Return [x, y] of the center of cell containing provided text 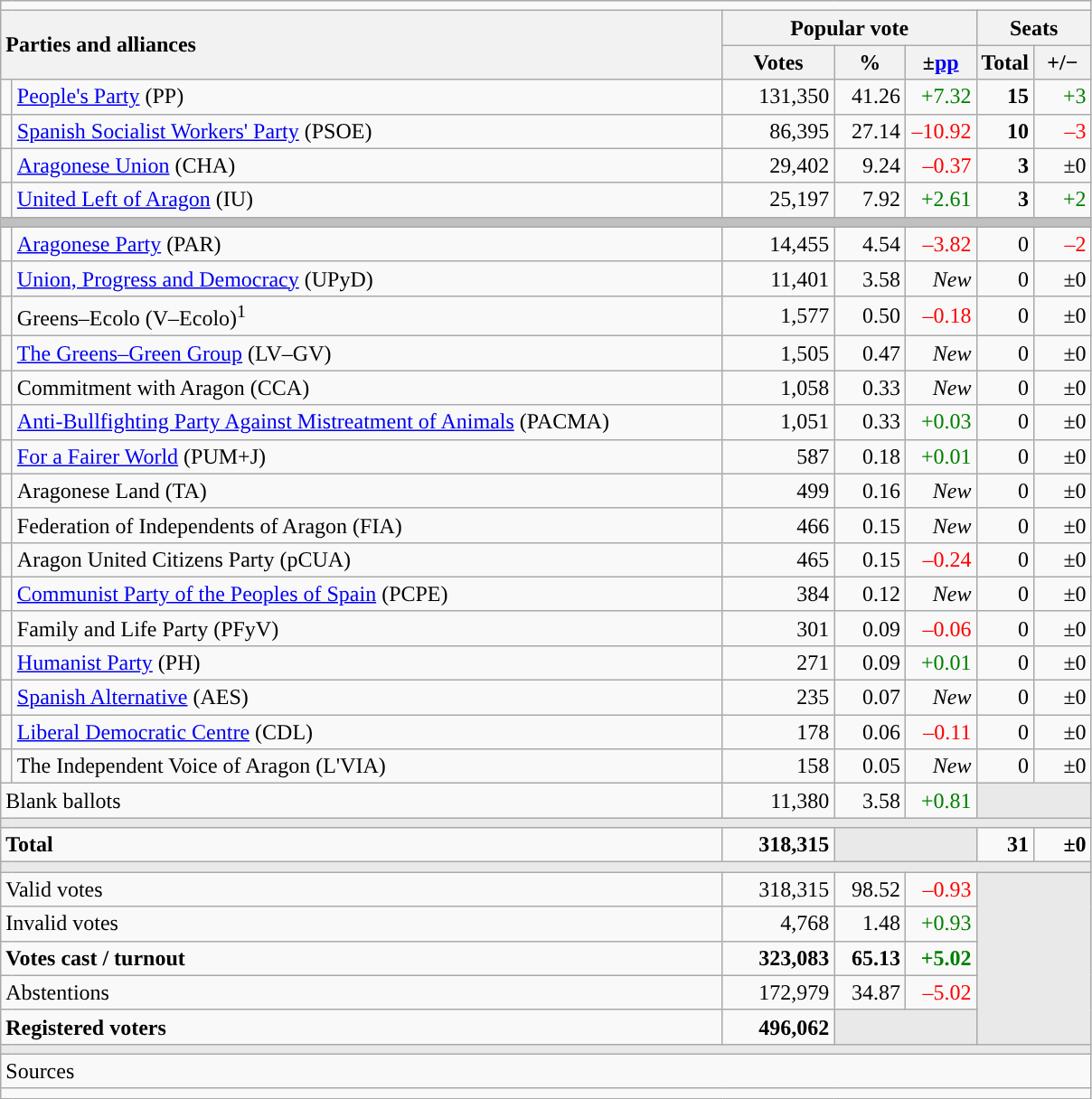
1,051 [778, 422]
0.05 [870, 766]
1,505 [778, 353]
Communist Party of the Peoples of Spain (PCPE) [367, 594]
41.26 [870, 97]
Registered voters [362, 1027]
United Left of Aragon (IU) [367, 200]
98.52 [870, 889]
Commitment with Aragon (CCA) [367, 388]
131,350 [778, 97]
+0.93 [940, 924]
158 [778, 766]
1.48 [870, 924]
Valid votes [362, 889]
7.92 [870, 200]
466 [778, 525]
Family and Life Party (PFyV) [367, 628]
People's Party (PP) [367, 97]
Aragon United Citizens Party (pCUA) [367, 559]
Votes [778, 62]
±pp [940, 62]
Aragonese Land (TA) [367, 491]
384 [778, 594]
–0.24 [940, 559]
–0.18 [940, 316]
499 [778, 491]
+2.61 [940, 200]
65.13 [870, 958]
Anti-Bullfighting Party Against Mistreatment of Animals (PACMA) [367, 422]
14,455 [778, 244]
The Independent Voice of Aragon (L'VIA) [367, 766]
11,380 [778, 801]
Abstentions [362, 992]
Greens–Ecolo (V–Ecolo)1 [367, 316]
Spanish Socialist Workers' Party (PSOE) [367, 131]
Sources [546, 1071]
587 [778, 456]
–10.92 [940, 131]
Seats [1034, 28]
–3.82 [940, 244]
–0.93 [940, 889]
271 [778, 662]
Spanish Alternative (AES) [367, 698]
301 [778, 628]
–2 [1063, 244]
+2 [1063, 200]
0.16 [870, 491]
10 [1005, 131]
31 [1005, 845]
Union, Progress and Democracy (UPyD) [367, 278]
% [870, 62]
Popular vote [850, 28]
Votes cast / turnout [362, 958]
496,062 [778, 1027]
+0.81 [940, 801]
+0.03 [940, 422]
34.87 [870, 992]
–0.06 [940, 628]
235 [778, 698]
Federation of Independents of Aragon (FIA) [367, 525]
The Greens–Green Group (LV–GV) [367, 353]
0.47 [870, 353]
+7.32 [940, 97]
25,197 [778, 200]
465 [778, 559]
9.24 [870, 165]
–0.37 [940, 165]
+/− [1063, 62]
Parties and alliances [362, 45]
+5.02 [940, 958]
–5.02 [940, 992]
1,058 [778, 388]
0.06 [870, 732]
11,401 [778, 278]
Humanist Party (PH) [367, 662]
+3 [1063, 97]
86,395 [778, 131]
For a Fairer World (PUM+J) [367, 456]
178 [778, 732]
1,577 [778, 316]
15 [1005, 97]
–0.11 [940, 732]
27.14 [870, 131]
323,083 [778, 958]
Liberal Democratic Centre (CDL) [367, 732]
172,979 [778, 992]
–3 [1063, 131]
Aragonese Union (CHA) [367, 165]
29,402 [778, 165]
0.18 [870, 456]
Blank ballots [362, 801]
4,768 [778, 924]
4.54 [870, 244]
0.12 [870, 594]
Invalid votes [362, 924]
0.50 [870, 316]
0.07 [870, 698]
Aragonese Party (PAR) [367, 244]
